Output the [X, Y] coordinate of the center of the cell containing the given text.  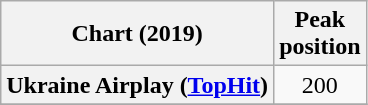
Peakposition [320, 34]
Chart (2019) [138, 34]
200 [320, 85]
Ukraine Airplay (TopHit) [138, 85]
